Scan for the cell matching the given text and deliver its [x, y] coordinate at center. 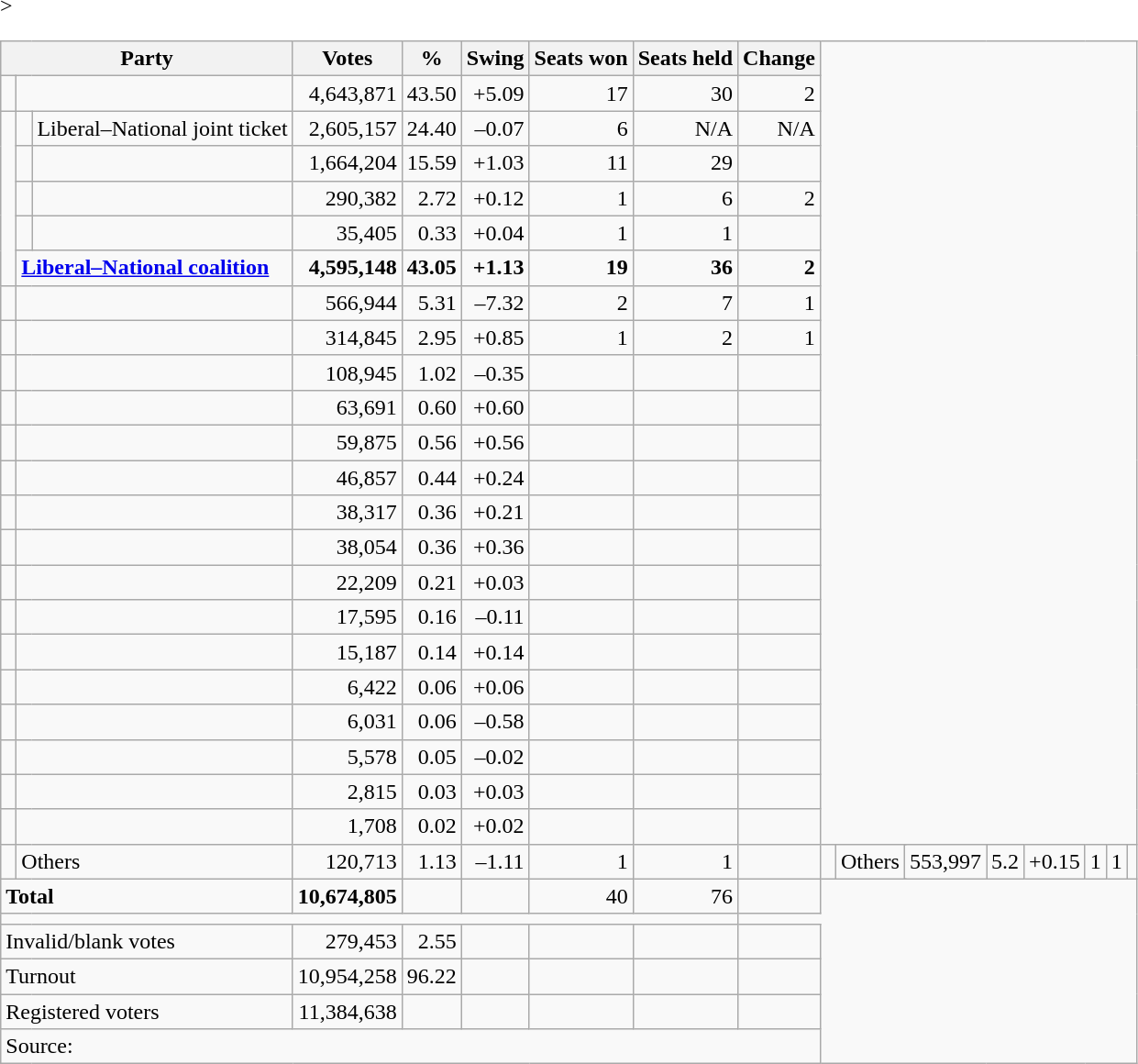
+0.56 [495, 442]
–0.02 [495, 757]
+1.13 [495, 268]
10,954,258 [347, 976]
–0.11 [495, 617]
15.59 [431, 163]
2,815 [347, 792]
10,674,805 [347, 896]
Registered voters [147, 1012]
Liberal–National coalition [154, 268]
+1.03 [495, 163]
+0.36 [495, 548]
Liberal–National joint ticket [162, 128]
0.03 [431, 792]
43.05 [431, 268]
24.40 [431, 128]
0.05 [431, 757]
6,031 [347, 722]
30 [685, 94]
Seats held [685, 59]
Change [779, 59]
7 [685, 303]
6,422 [347, 687]
38,317 [347, 513]
+0.04 [495, 233]
566,944 [347, 303]
2.95 [431, 338]
Swing [495, 59]
+0.06 [495, 687]
0.33 [431, 233]
5.31 [431, 303]
290,382 [347, 198]
1,708 [347, 826]
–0.58 [495, 722]
29 [685, 163]
1.13 [431, 861]
0.44 [431, 478]
0.02 [431, 826]
+0.02 [495, 826]
–0.07 [495, 128]
+0.21 [495, 513]
0.21 [431, 582]
Invalid/blank votes [147, 941]
Source: [411, 1047]
22,209 [347, 582]
36 [685, 268]
Seats won [581, 59]
108,945 [347, 372]
96.22 [431, 976]
2.72 [431, 198]
–0.35 [495, 372]
279,453 [347, 941]
19 [581, 268]
2,605,157 [347, 128]
+0.14 [495, 652]
Turnout [147, 976]
+5.09 [495, 94]
63,691 [347, 407]
4,595,148 [347, 268]
+0.12 [495, 198]
46,857 [347, 478]
5,578 [347, 757]
1,664,204 [347, 163]
+0.24 [495, 478]
0.14 [431, 652]
43.50 [431, 94]
120,713 [347, 861]
4,643,871 [347, 94]
% [431, 59]
–7.32 [495, 303]
2.55 [431, 941]
35,405 [347, 233]
38,054 [347, 548]
314,845 [347, 338]
553,997 [945, 861]
+0.60 [495, 407]
Votes [347, 59]
11,384,638 [347, 1012]
40 [581, 896]
+0.85 [495, 338]
76 [685, 896]
17,595 [347, 617]
11 [581, 163]
0.60 [431, 407]
Total [147, 896]
15,187 [347, 652]
59,875 [347, 442]
Party [147, 59]
0.56 [431, 442]
17 [581, 94]
0.16 [431, 617]
5.2 [1005, 861]
–1.11 [495, 861]
+0.15 [1055, 861]
1.02 [431, 372]
